Search for the cell housing the specified text and yield its [x, y] center coordinate. 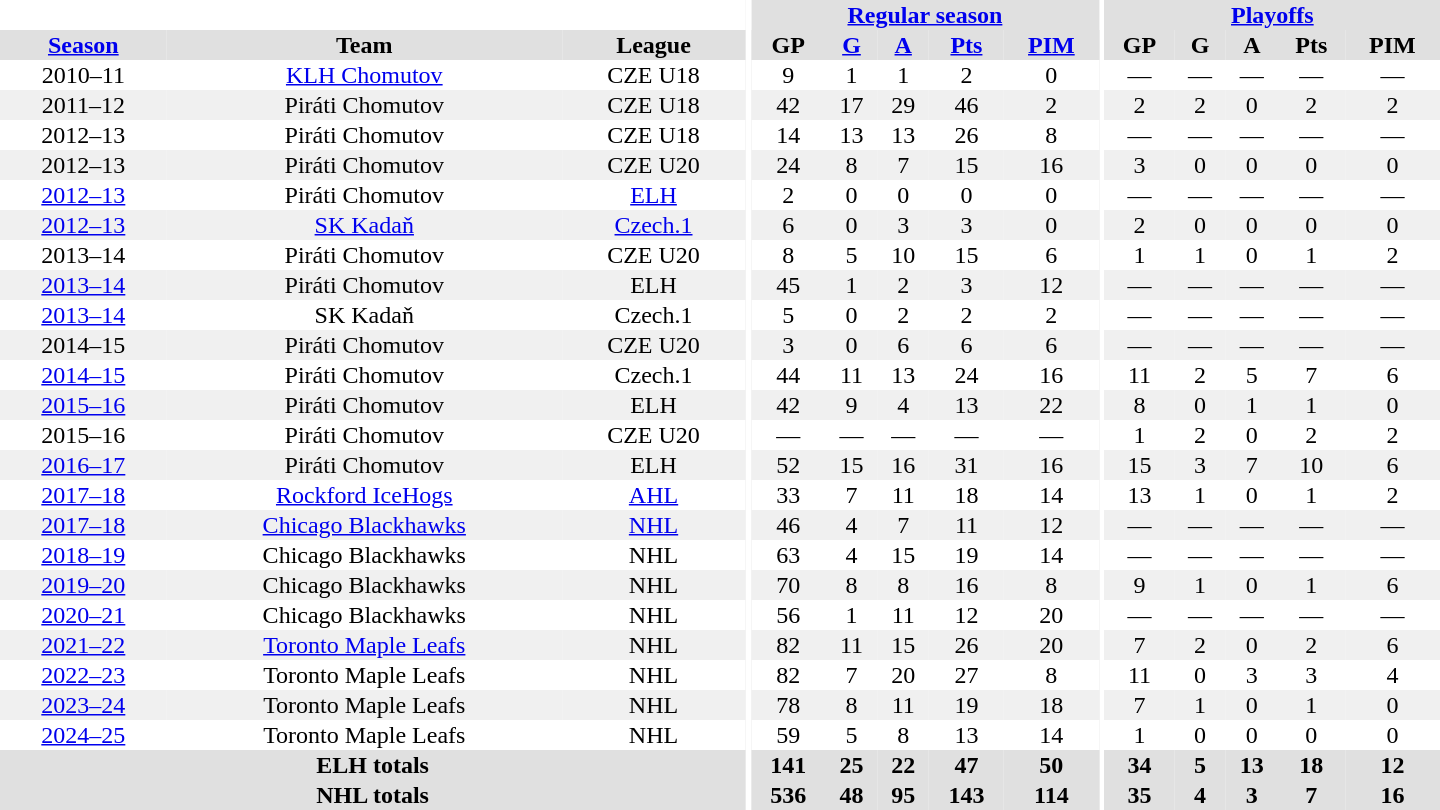
25 [852, 765]
44 [788, 375]
2011–12 [84, 105]
56 [788, 615]
78 [788, 705]
AHL [654, 495]
95 [903, 795]
2021–22 [84, 645]
17 [852, 105]
34 [1140, 765]
Team [364, 45]
536 [788, 795]
2010–11 [84, 75]
2020–21 [84, 615]
141 [788, 765]
45 [788, 285]
27 [966, 675]
50 [1052, 765]
2023–24 [84, 705]
33 [788, 495]
35 [1140, 795]
2018–19 [84, 555]
League [654, 45]
2022–23 [84, 675]
31 [966, 465]
NHL totals [372, 795]
63 [788, 555]
59 [788, 735]
47 [966, 765]
2024–25 [84, 735]
Rockford IceHogs [364, 495]
48 [852, 795]
Regular season [925, 15]
52 [788, 465]
143 [966, 795]
29 [903, 105]
KLH Chomutov [364, 75]
Playoffs [1272, 15]
Season [84, 45]
114 [1052, 795]
2016–17 [84, 465]
ELH totals [372, 765]
70 [788, 585]
2019–20 [84, 585]
